For the text-containing cell, return its midpoint in [x, y] coordinate format. 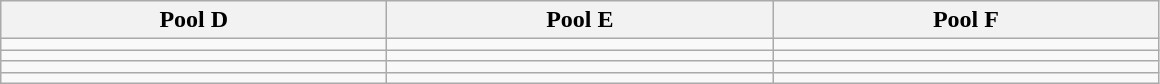
Pool F [966, 20]
Pool E [580, 20]
Pool D [194, 20]
